For the text-containing cell, return its midpoint in (X, Y) coordinate format. 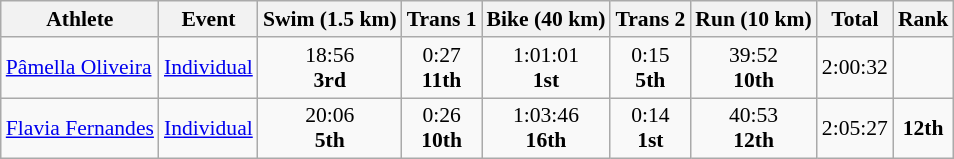
2:05:27 (855, 128)
Athlete (80, 19)
0:141st (650, 128)
1:03:46 16th (546, 128)
1:01:011st (546, 68)
0:2610th (442, 128)
Bike (40 km) (546, 19)
Swim (1.5 km) (330, 19)
Rank (924, 19)
Total (855, 19)
39:5210th (753, 68)
40:5312th (753, 128)
0:2711th (442, 68)
20:065th (330, 128)
2:00:32 (855, 68)
Trans 2 (650, 19)
Event (208, 19)
Pâmella Oliveira (80, 68)
18:563rd (330, 68)
12th (924, 128)
Flavia Fernandes (80, 128)
0:155th (650, 68)
Run (10 km) (753, 19)
Trans 1 (442, 19)
